Output the (X, Y) coordinate of the center of the cell containing the given text.  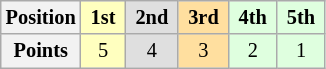
Points (41, 51)
1st (104, 17)
3rd (203, 17)
1 (301, 51)
5 (104, 51)
Position (41, 17)
3 (203, 51)
2 (253, 51)
4th (253, 17)
2nd (152, 17)
4 (152, 51)
5th (301, 17)
